Scan for the cell matching the given text and deliver its (x, y) coordinate at center. 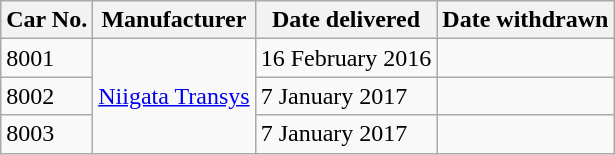
Car No. (47, 20)
8003 (47, 134)
Date delivered (346, 20)
8002 (47, 96)
Niigata Transys (174, 96)
16 February 2016 (346, 58)
Manufacturer (174, 20)
8001 (47, 58)
Date withdrawn (526, 20)
